Detect which cell encompasses the target text, then output its (X, Y) center coordinate. 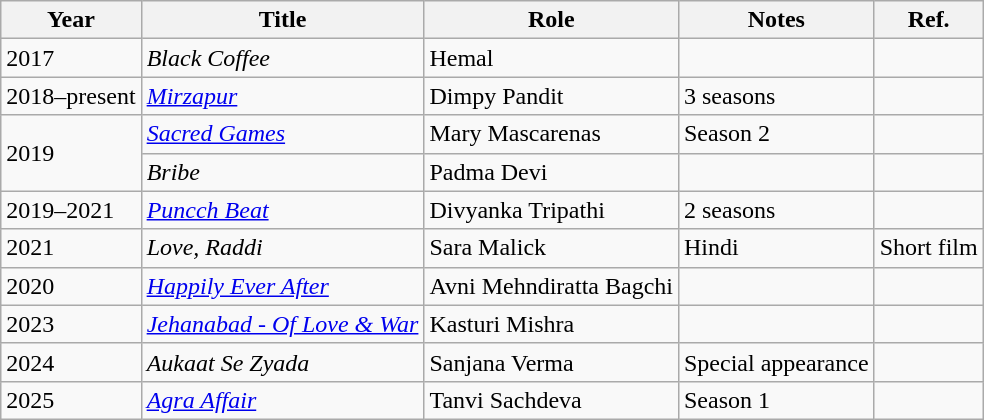
Puncch Beat (282, 210)
Agra Affair (282, 400)
Aukaat Se Zyada (282, 362)
3 seasons (776, 96)
Title (282, 20)
2020 (71, 286)
Tanvi Sachdeva (552, 400)
2024 (71, 362)
Love, Raddi (282, 248)
2021 (71, 248)
2017 (71, 58)
Season 2 (776, 134)
Notes (776, 20)
Hemal (552, 58)
Special appearance (776, 362)
Avni Mehndiratta Bagchi (552, 286)
Divyanka Tripathi (552, 210)
Ref. (928, 20)
Mary Mascarenas (552, 134)
2018–present (71, 96)
2019 (71, 153)
2023 (71, 324)
Dimpy Pandit (552, 96)
Sanjana Verma (552, 362)
2 seasons (776, 210)
Mirzapur (282, 96)
Jehanabad - Of Love & War (282, 324)
Padma Devi (552, 172)
Happily Ever After (282, 286)
Black Coffee (282, 58)
2019–2021 (71, 210)
Short film (928, 248)
Kasturi Mishra (552, 324)
Year (71, 20)
Sara Malick (552, 248)
2025 (71, 400)
Hindi (776, 248)
Role (552, 20)
Sacred Games (282, 134)
Bribe (282, 172)
Season 1 (776, 400)
